Scan for the cell matching the given text and deliver its [x, y] coordinate at center. 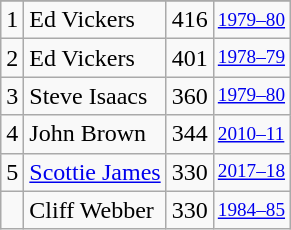
2 [12, 58]
Cliff Webber [95, 210]
3 [12, 96]
1984–85 [251, 210]
1 [12, 20]
John Brown [95, 134]
2010–11 [251, 134]
344 [190, 134]
1978–79 [251, 58]
Scottie James [95, 172]
4 [12, 134]
401 [190, 58]
Steve Isaacs [95, 96]
5 [12, 172]
416 [190, 20]
2017–18 [251, 172]
360 [190, 96]
